Return (x, y) of the center of cell containing provided text 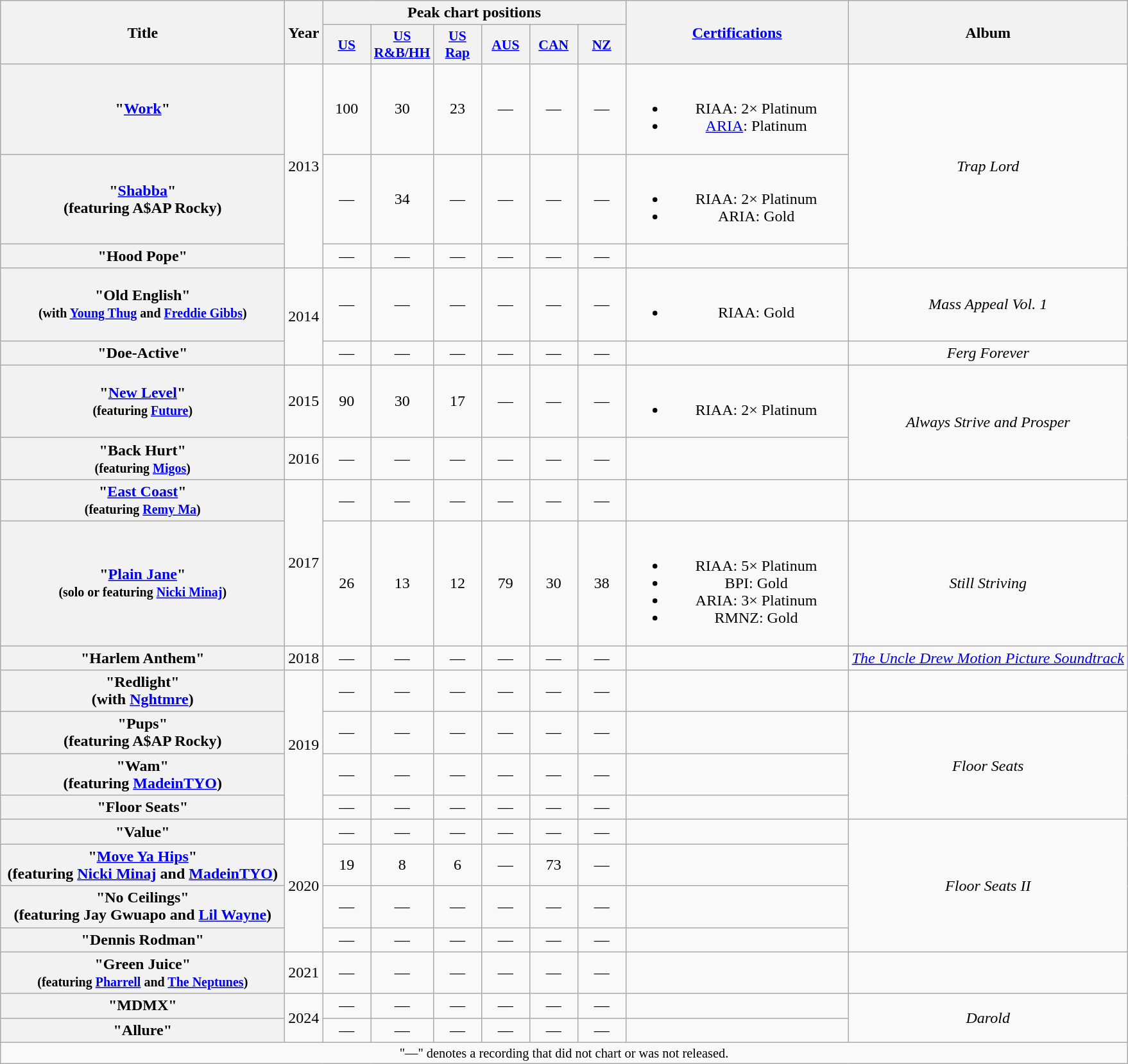
"New Level"(featuring Future) (142, 401)
CAN (553, 45)
"Hood Pope" (142, 256)
79 (506, 583)
Certifications (737, 32)
Trap Lord (988, 166)
2020 (304, 886)
"Work" (142, 109)
13 (402, 583)
"Value" (142, 832)
100 (346, 109)
"Floor Seats" (142, 807)
The Uncle Drew Motion Picture Soundtrack (988, 657)
Title (142, 32)
"Harlem Anthem" (142, 657)
"Shabba"(featuring A$AP Rocky) (142, 199)
"Plain Jane"(solo or featuring Nicki Minaj) (142, 583)
"Redlight" (with Nghtmre) (142, 691)
Album (988, 32)
US R&B/HH (402, 45)
AUS (506, 45)
90 (346, 401)
"Allure" (142, 1030)
2018 (304, 657)
RIAA: 2× PlatinumARIA: Gold (737, 199)
2017 (304, 562)
Darold (988, 1018)
2024 (304, 1018)
2019 (304, 745)
2014 (304, 317)
"Move Ya Hips"(featuring Nicki Minaj and MadeinTYO) (142, 865)
38 (602, 583)
19 (346, 865)
2015 (304, 401)
2021 (304, 972)
17 (457, 401)
"No Ceilings"(featuring Jay Gwuapo and Lil Wayne) (142, 907)
"—" denotes a recording that did not chart or was not released. (565, 1053)
"Green Juice"(featuring Pharrell and The Neptunes) (142, 972)
"Doe-Active" (142, 353)
"MDMX" (142, 1006)
US (346, 45)
RIAA: Gold (737, 304)
"Old English"(with Young Thug and Freddie Gibbs) (142, 304)
34 (402, 199)
2016 (304, 458)
Floor Seats (988, 766)
Peak chart positions (474, 13)
"Wam"(featuring MadeinTYO) (142, 775)
RIAA: 2× PlatinumARIA: Platinum (737, 109)
Still Striving (988, 583)
Floor Seats II (988, 886)
23 (457, 109)
6 (457, 865)
26 (346, 583)
"Dennis Rodman" (142, 940)
"Back Hurt"(featuring Migos) (142, 458)
Year (304, 32)
"Pups" (featuring A$AP Rocky) (142, 732)
"East Coast"(featuring Remy Ma) (142, 500)
RIAA: 2× Platinum (737, 401)
12 (457, 583)
Ferg Forever (988, 353)
73 (553, 865)
8 (402, 865)
US Rap (457, 45)
Mass Appeal Vol. 1 (988, 304)
NZ (602, 45)
RIAA: 5× PlatinumBPI: GoldARIA: 3× PlatinumRMNZ: Gold (737, 583)
2013 (304, 166)
Always Strive and Prosper (988, 422)
